Search for the cell housing the specified text and yield its [x, y] center coordinate. 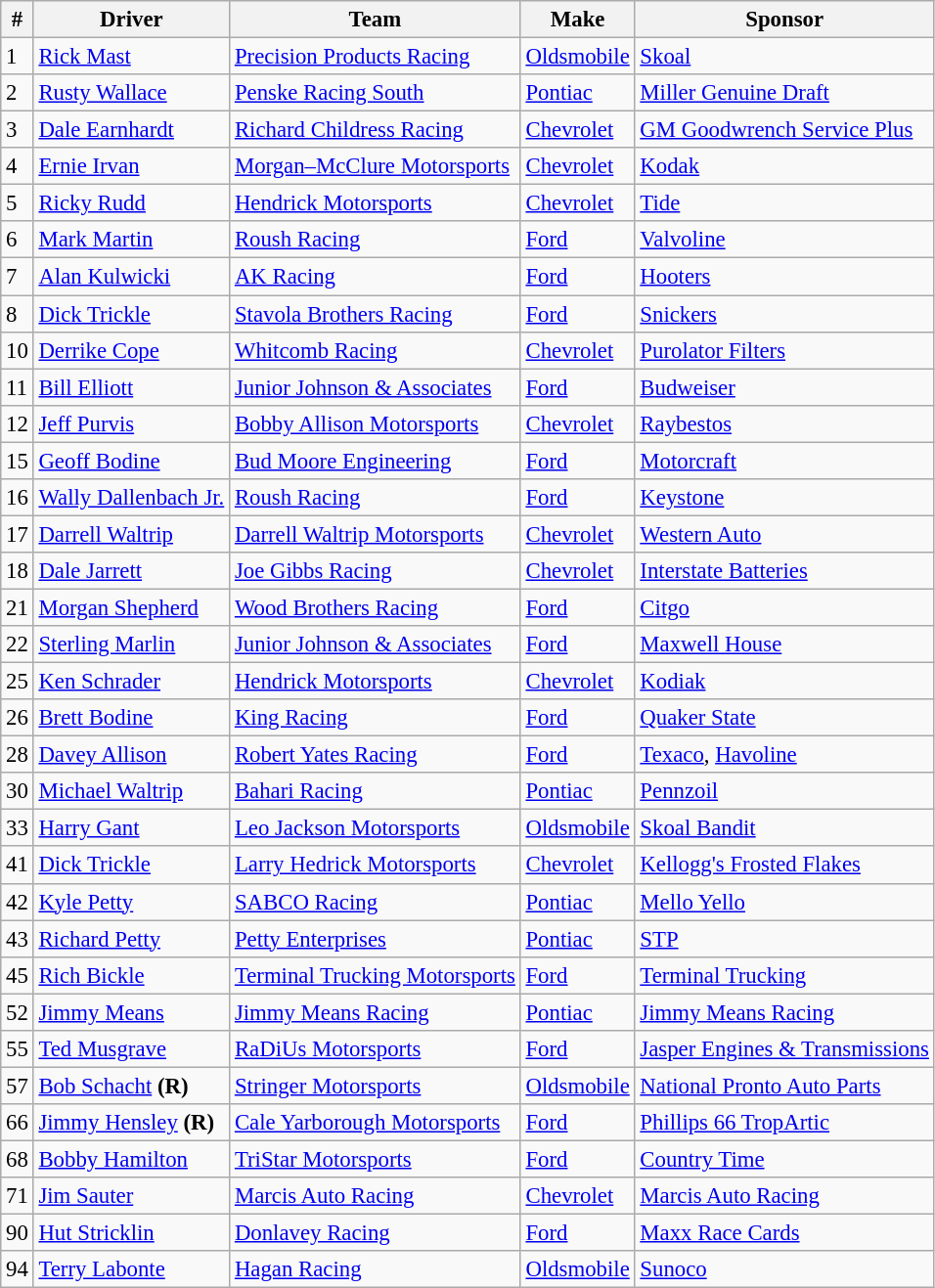
71 [18, 1196]
Wood Brothers Racing [376, 607]
Team [376, 20]
# [18, 20]
Jim Sauter [131, 1196]
Raybestos [784, 423]
1 [18, 57]
Hagan Racing [376, 1269]
Driver [131, 20]
Budweiser [784, 387]
Kellogg's Frosted Flakes [784, 866]
Terminal Trucking Motorsports [376, 975]
Maxx Race Cards [784, 1233]
Dale Jarrett [131, 571]
Leo Jackson Motorsports [376, 828]
57 [18, 1086]
Robert Yates Racing [376, 755]
Harry Gant [131, 828]
Citgo [784, 607]
Wally Dallenbach Jr. [131, 498]
Alan Kulwicki [131, 277]
Kodiak [784, 682]
Quaker State [784, 718]
Jimmy Hensley (R) [131, 1123]
21 [18, 607]
GM Goodwrench Service Plus [784, 130]
RaDiUs Motorsports [376, 1049]
Precision Products Racing [376, 57]
11 [18, 387]
30 [18, 791]
Michael Waltrip [131, 791]
Darrell Waltrip Motorsports [376, 534]
Snickers [784, 314]
Purolator Filters [784, 350]
12 [18, 423]
Richard Childress Racing [376, 130]
18 [18, 571]
Terry Labonte [131, 1269]
45 [18, 975]
43 [18, 939]
Geoff Bodine [131, 461]
Stavola Brothers Racing [376, 314]
16 [18, 498]
Sponsor [784, 20]
Bobby Hamilton [131, 1159]
Texaco, Havoline [784, 755]
Davey Allison [131, 755]
Rusty Wallace [131, 93]
Valvoline [784, 240]
Miller Genuine Draft [784, 93]
7 [18, 277]
Stringer Motorsports [376, 1086]
Derrike Cope [131, 350]
Bahari Racing [376, 791]
National Pronto Auto Parts [784, 1086]
Hut Stricklin [131, 1233]
Jasper Engines & Transmissions [784, 1049]
Make [577, 20]
94 [18, 1269]
Mark Martin [131, 240]
Hooters [784, 277]
15 [18, 461]
Cale Yarborough Motorsports [376, 1123]
Phillips 66 TropArtic [784, 1123]
Penske Racing South [376, 93]
Morgan Shepherd [131, 607]
26 [18, 718]
Kodak [784, 166]
Pennzoil [784, 791]
52 [18, 1012]
Sterling Marlin [131, 644]
68 [18, 1159]
3 [18, 130]
Dale Earnhardt [131, 130]
Whitcomb Racing [376, 350]
10 [18, 350]
Bob Schacht (R) [131, 1086]
90 [18, 1233]
Bill Elliott [131, 387]
Motorcraft [784, 461]
Rick Mast [131, 57]
2 [18, 93]
Brett Bodine [131, 718]
Jeff Purvis [131, 423]
Ted Musgrave [131, 1049]
Petty Enterprises [376, 939]
Joe Gibbs Racing [376, 571]
Jimmy Means [131, 1012]
Rich Bickle [131, 975]
4 [18, 166]
Ricky Rudd [131, 203]
22 [18, 644]
Sunoco [784, 1269]
6 [18, 240]
TriStar Motorsports [376, 1159]
SABCO Racing [376, 902]
Skoal Bandit [784, 828]
33 [18, 828]
Ernie Irvan [131, 166]
Ken Schrader [131, 682]
Darrell Waltrip [131, 534]
Skoal [784, 57]
Bobby Allison Motorsports [376, 423]
8 [18, 314]
66 [18, 1123]
Donlavey Racing [376, 1233]
AK Racing [376, 277]
28 [18, 755]
Larry Hedrick Motorsports [376, 866]
STP [784, 939]
Maxwell House [784, 644]
Mello Yello [784, 902]
Western Auto [784, 534]
King Racing [376, 718]
Bud Moore Engineering [376, 461]
Terminal Trucking [784, 975]
55 [18, 1049]
Interstate Batteries [784, 571]
Country Time [784, 1159]
41 [18, 866]
25 [18, 682]
17 [18, 534]
Richard Petty [131, 939]
5 [18, 203]
Keystone [784, 498]
Kyle Petty [131, 902]
Tide [784, 203]
Morgan–McClure Motorsports [376, 166]
42 [18, 902]
